Find where the given text appears and provide that cell's center as (x, y) coordinate. 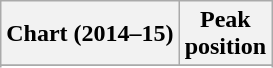
Peakposition (225, 34)
Chart (2014–15) (90, 34)
